For the text-containing cell, return its midpoint in (x, y) coordinate format. 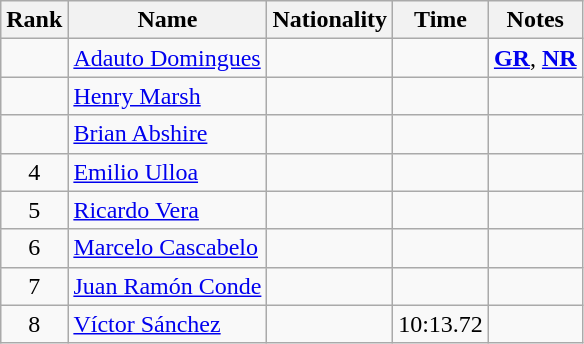
Rank (34, 20)
Time (441, 20)
Ricardo Vera (168, 210)
Víctor Sánchez (168, 324)
5 (34, 210)
Name (168, 20)
8 (34, 324)
GR, NR (535, 58)
Marcelo Cascabelo (168, 248)
Brian Abshire (168, 134)
Nationality (330, 20)
Notes (535, 20)
Adauto Domingues (168, 58)
10:13.72 (441, 324)
Henry Marsh (168, 96)
7 (34, 286)
Emilio Ulloa (168, 172)
6 (34, 248)
4 (34, 172)
Juan Ramón Conde (168, 286)
